For the text-containing cell, return its midpoint in [x, y] coordinate format. 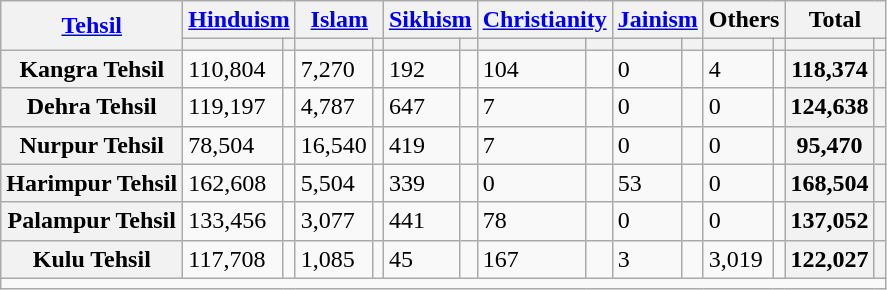
3,019 [738, 259]
Islam [339, 20]
Christianity [544, 20]
16,540 [334, 145]
119,197 [233, 107]
419 [421, 145]
133,456 [233, 221]
Kangra Tehsil [92, 69]
647 [421, 107]
110,804 [233, 69]
104 [532, 69]
1,085 [334, 259]
4 [738, 69]
5,504 [334, 183]
192 [421, 69]
3 [646, 259]
53 [646, 183]
122,027 [830, 259]
3,077 [334, 221]
78 [532, 221]
167 [532, 259]
Harimpur Tehsil [92, 183]
168,504 [830, 183]
Dehra Tehsil [92, 107]
78,504 [233, 145]
45 [421, 259]
124,638 [830, 107]
118,374 [830, 69]
Others [744, 20]
441 [421, 221]
Jainism [658, 20]
137,052 [830, 221]
117,708 [233, 259]
Hinduism [239, 20]
339 [421, 183]
4,787 [334, 107]
Nurpur Tehsil [92, 145]
Sikhism [430, 20]
Total [835, 20]
Kulu Tehsil [92, 259]
162,608 [233, 183]
95,470 [830, 145]
Palampur Tehsil [92, 221]
7,270 [334, 69]
Tehsil [92, 26]
